Extract the [x, y] coordinate from the center of the cell holding the provided text.  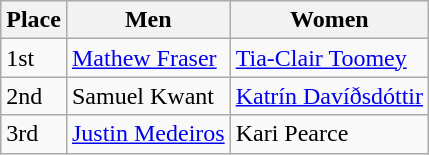
Justin Medeiros [148, 134]
3rd [34, 134]
Women [329, 20]
Kari Pearce [329, 134]
Mathew Fraser [148, 58]
Tia-Clair Toomey [329, 58]
Men [148, 20]
Katrín Davíðsdóttir [329, 96]
1st [34, 58]
2nd [34, 96]
Samuel Kwant [148, 96]
Place [34, 20]
